Locate the cell with the specified text and output its (X, Y) center coordinate. 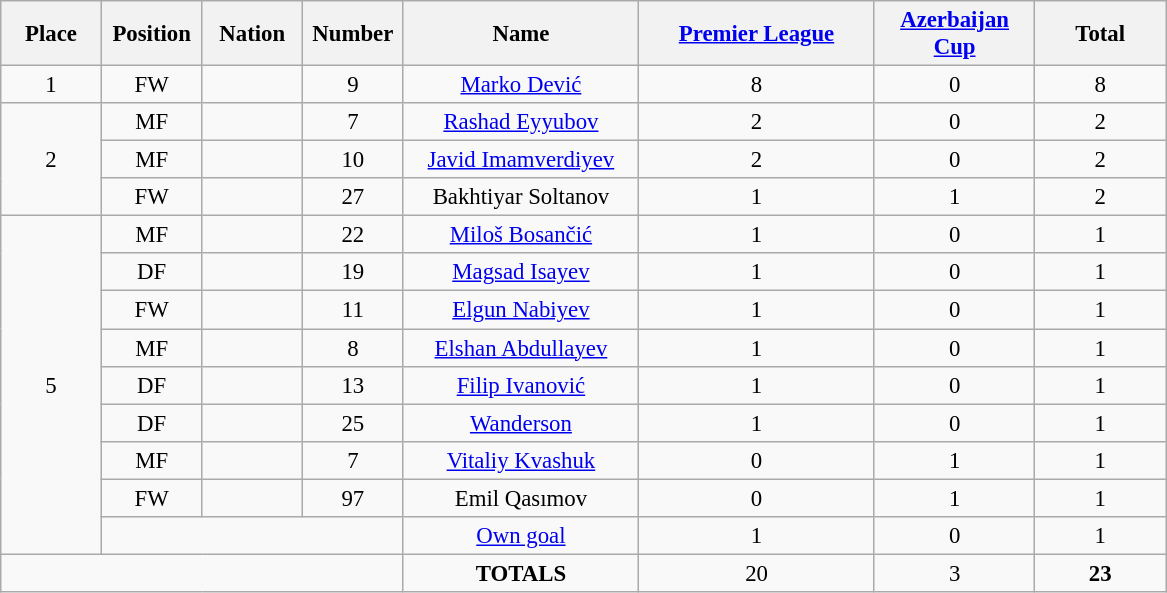
Miloš Bosančić (521, 235)
27 (354, 197)
Emil Qasımov (521, 498)
3 (954, 573)
Bakhtiyar Soltanov (521, 197)
Number (354, 34)
Total (1100, 34)
Marko Dević (521, 85)
Magsad Isayev (521, 273)
97 (354, 498)
13 (354, 385)
20 (757, 573)
Name (521, 34)
11 (354, 310)
5 (52, 385)
Elgun Nabiyev (521, 310)
22 (354, 235)
Own goal (521, 536)
25 (354, 423)
Nation (252, 34)
Premier League (757, 34)
19 (354, 273)
10 (354, 160)
Azerbaijan Cup (954, 34)
Rashad Eyyubov (521, 122)
Javid Imamverdiyev (521, 160)
Wanderson (521, 423)
9 (354, 85)
TOTALS (521, 573)
23 (1100, 573)
Position (152, 34)
Elshan Abdullayev (521, 348)
Vitaliy Kvashuk (521, 460)
Place (52, 34)
Filip Ivanović (521, 385)
